From the cell containing the given text, extract its center point as (x, y) coordinate. 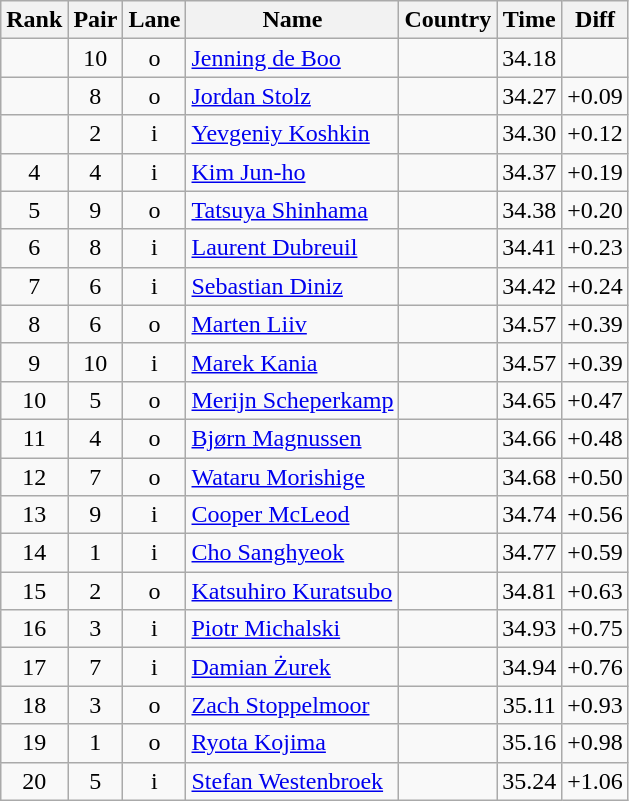
Jordan Stolz (292, 96)
Merijn Scheperkamp (292, 400)
+0.59 (596, 553)
13 (34, 515)
Cooper McLeod (292, 515)
+0.56 (596, 515)
19 (34, 743)
Piotr Michalski (292, 629)
+0.19 (596, 172)
Ryota Kojima (292, 743)
+0.48 (596, 438)
+1.06 (596, 781)
34.37 (530, 172)
34.74 (530, 515)
Diff (596, 20)
34.81 (530, 591)
Marten Liiv (292, 324)
Rank (34, 20)
+0.93 (596, 705)
Sebastian Diniz (292, 286)
Damian Żurek (292, 667)
+0.75 (596, 629)
+0.09 (596, 96)
+0.20 (596, 210)
Lane (154, 20)
34.93 (530, 629)
34.65 (530, 400)
35.11 (530, 705)
34.27 (530, 96)
20 (34, 781)
Bjørn Magnussen (292, 438)
Zach Stoppelmoor (292, 705)
+0.47 (596, 400)
+0.12 (596, 134)
+0.24 (596, 286)
34.68 (530, 477)
18 (34, 705)
+0.50 (596, 477)
Time (530, 20)
34.30 (530, 134)
35.16 (530, 743)
14 (34, 553)
Yevgeniy Koshkin (292, 134)
34.66 (530, 438)
Stefan Westenbroek (292, 781)
Jenning de Boo (292, 58)
Kim Jun-ho (292, 172)
17 (34, 667)
Name (292, 20)
34.94 (530, 667)
34.41 (530, 248)
11 (34, 438)
Pair (96, 20)
15 (34, 591)
Laurent Dubreuil (292, 248)
34.38 (530, 210)
12 (34, 477)
34.77 (530, 553)
+0.76 (596, 667)
+0.63 (596, 591)
Marek Kania (292, 362)
34.42 (530, 286)
34.18 (530, 58)
Wataru Morishige (292, 477)
Cho Sanghyeok (292, 553)
+0.23 (596, 248)
+0.98 (596, 743)
Country (448, 20)
35.24 (530, 781)
16 (34, 629)
Tatsuya Shinhama (292, 210)
Katsuhiro Kuratsubo (292, 591)
